Find where the given text appears and provide that cell's center as [x, y] coordinate. 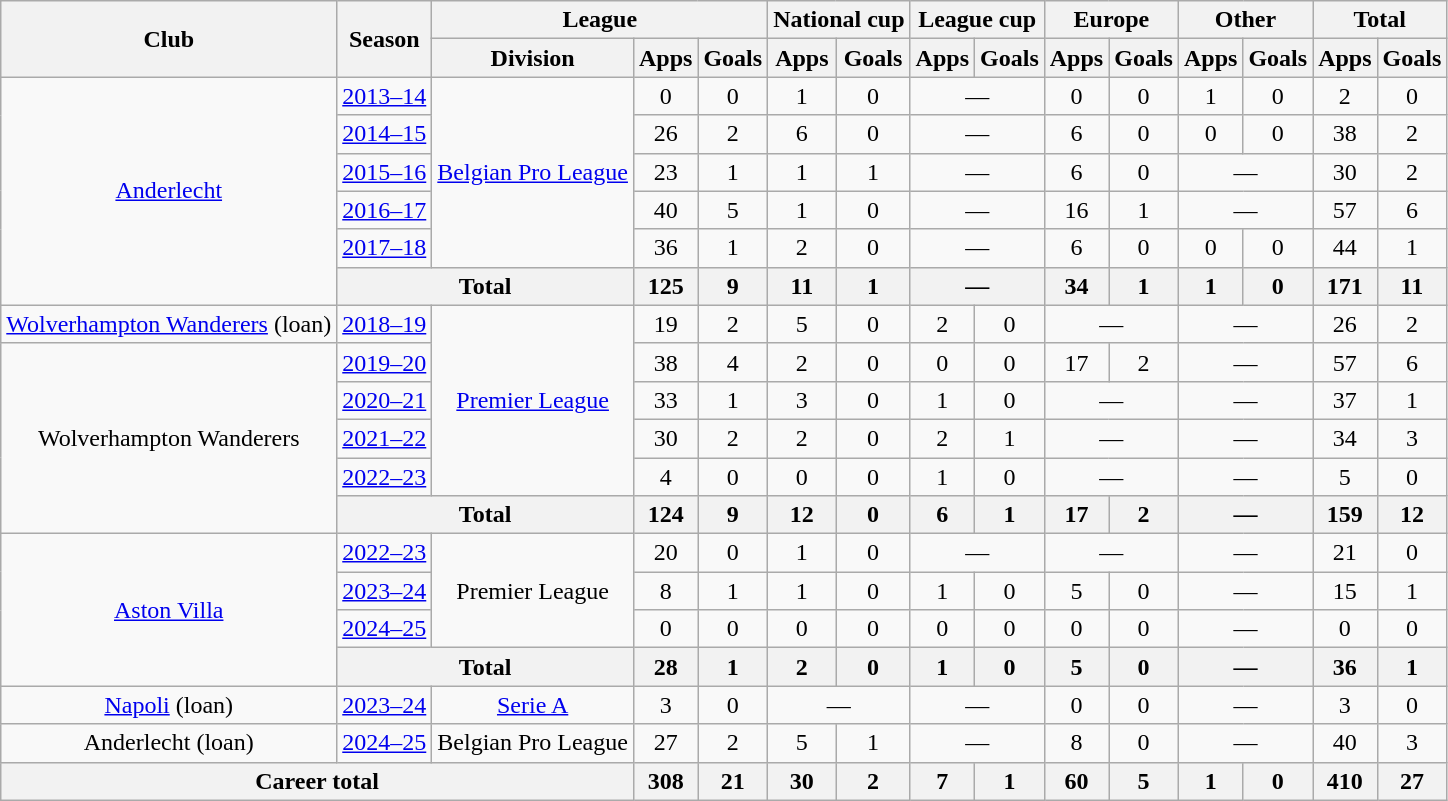
2013–14 [384, 96]
2016–17 [384, 210]
19 [665, 324]
2015–16 [384, 172]
15 [1345, 591]
2018–19 [384, 324]
60 [1076, 781]
League cup [977, 20]
2019–20 [384, 362]
Club [169, 39]
7 [942, 781]
171 [1345, 286]
Career total [318, 781]
2020–21 [384, 400]
23 [665, 172]
Anderlecht [169, 191]
National cup [839, 20]
2021–22 [384, 438]
2017–18 [384, 248]
44 [1345, 248]
Division [533, 58]
Season [384, 39]
Wolverhampton Wanderers [169, 438]
20 [665, 553]
Wolverhampton Wanderers (loan) [169, 324]
Napoli (loan) [169, 705]
37 [1345, 400]
410 [1345, 781]
125 [665, 286]
League [600, 20]
124 [665, 515]
159 [1345, 515]
308 [665, 781]
33 [665, 400]
2014–15 [384, 134]
Serie A [533, 705]
Europe [1111, 20]
28 [665, 667]
Aston Villa [169, 610]
Anderlecht (loan) [169, 743]
16 [1076, 210]
Other [1245, 20]
